For the text-containing cell, return its midpoint in [X, Y] coordinate format. 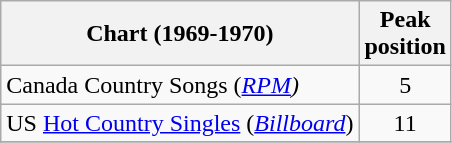
Peakposition [405, 34]
Chart (1969-1970) [180, 34]
US Hot Country Singles (Billboard) [180, 123]
5 [405, 85]
Canada Country Songs (RPM) [180, 85]
11 [405, 123]
